Search for the cell housing the specified text and yield its [X, Y] center coordinate. 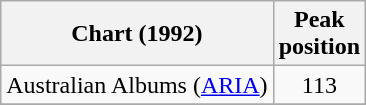
113 [319, 85]
Australian Albums (ARIA) [137, 85]
Peakposition [319, 34]
Chart (1992) [137, 34]
